Determine the [X, Y] coordinate at the center of the cell enclosing the given text.  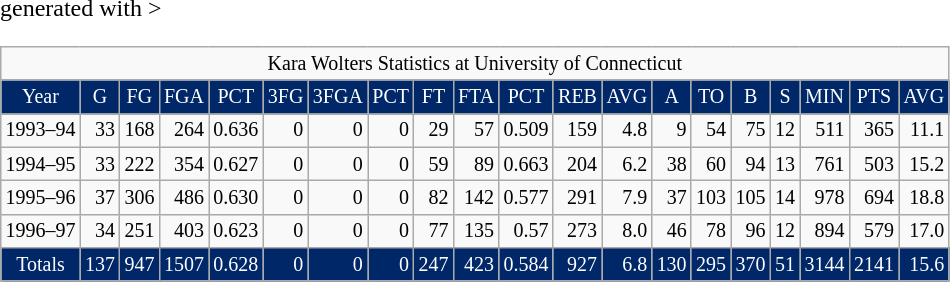
3FG [286, 96]
15.6 [924, 264]
6.8 [627, 264]
0.628 [236, 264]
8.0 [627, 230]
1993–94 [40, 130]
894 [824, 230]
1994–95 [40, 164]
18.8 [924, 198]
105 [750, 198]
0.584 [526, 264]
13 [784, 164]
S [784, 96]
370 [750, 264]
82 [434, 198]
3144 [824, 264]
FTA [476, 96]
204 [577, 164]
306 [140, 198]
FGA [184, 96]
29 [434, 130]
77 [434, 230]
1995–96 [40, 198]
78 [710, 230]
Year [40, 96]
A [672, 96]
B [750, 96]
51 [784, 264]
403 [184, 230]
137 [100, 264]
295 [710, 264]
REB [577, 96]
579 [874, 230]
251 [140, 230]
694 [874, 198]
9 [672, 130]
0.623 [236, 230]
503 [874, 164]
6.2 [627, 164]
947 [140, 264]
0.57 [526, 230]
7.9 [627, 198]
FT [434, 96]
3FGA [338, 96]
423 [476, 264]
103 [710, 198]
142 [476, 198]
PTS [874, 96]
Totals [40, 264]
34 [100, 230]
761 [824, 164]
11.1 [924, 130]
273 [577, 230]
0.577 [526, 198]
247 [434, 264]
FG [140, 96]
927 [577, 264]
MIN [824, 96]
38 [672, 164]
4.8 [627, 130]
0.636 [236, 130]
168 [140, 130]
2141 [874, 264]
17.0 [924, 230]
1507 [184, 264]
89 [476, 164]
94 [750, 164]
96 [750, 230]
486 [184, 198]
G [100, 96]
15.2 [924, 164]
60 [710, 164]
354 [184, 164]
135 [476, 230]
54 [710, 130]
978 [824, 198]
264 [184, 130]
TO [710, 96]
0.627 [236, 164]
365 [874, 130]
1996–97 [40, 230]
291 [577, 198]
Kara Wolters Statistics at University of Connecticut [475, 64]
0.509 [526, 130]
75 [750, 130]
0.663 [526, 164]
57 [476, 130]
46 [672, 230]
14 [784, 198]
0.630 [236, 198]
130 [672, 264]
222 [140, 164]
511 [824, 130]
59 [434, 164]
159 [577, 130]
